Scan for the cell matching the given text and deliver its [x, y] coordinate at center. 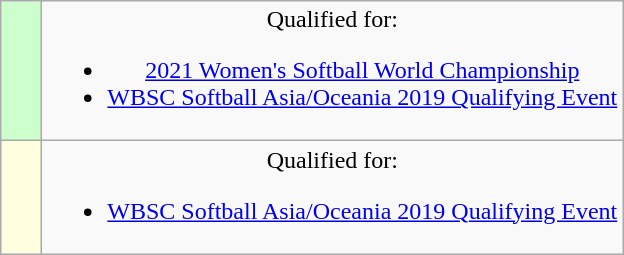
Qualified for:2021 Women's Softball World ChampionshipWBSC Softball Asia/Oceania 2019 Qualifying Event [332, 71]
Qualified for:WBSC Softball Asia/Oceania 2019 Qualifying Event [332, 198]
